Pinpoint the cell where the given text exists, returning its [X, Y] midpoint coordinate. 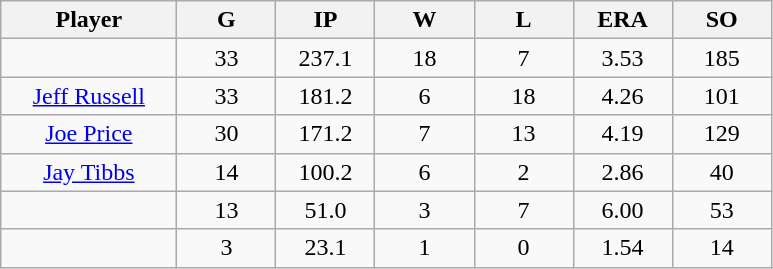
2.86 [622, 172]
Jeff Russell [89, 96]
129 [722, 134]
0 [524, 248]
101 [722, 96]
Player [89, 20]
4.19 [622, 134]
G [226, 20]
2 [524, 172]
3.53 [622, 58]
237.1 [326, 58]
30 [226, 134]
40 [722, 172]
Joe Price [89, 134]
171.2 [326, 134]
ERA [622, 20]
IP [326, 20]
4.26 [622, 96]
W [424, 20]
6.00 [622, 210]
1 [424, 248]
1.54 [622, 248]
181.2 [326, 96]
53 [722, 210]
100.2 [326, 172]
L [524, 20]
51.0 [326, 210]
185 [722, 58]
SO [722, 20]
23.1 [326, 248]
Jay Tibbs [89, 172]
